Identify which cell holds the provided text, then report its [x, y] central coordinate. 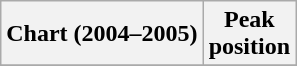
Peakposition [249, 34]
Chart (2004–2005) [102, 34]
